From the cell containing the given text, extract its center point as [X, Y] coordinate. 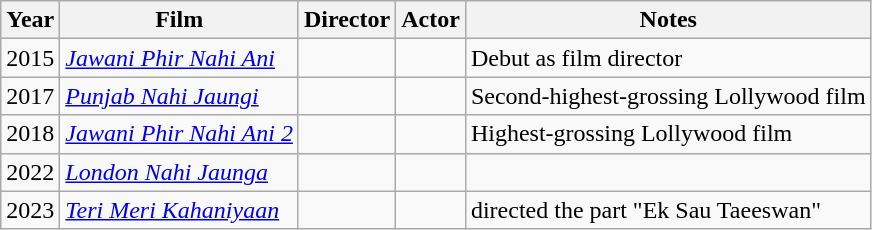
2018 [30, 134]
directed the part "Ek Sau Taeeswan" [668, 210]
Jawani Phir Nahi Ani [180, 58]
2017 [30, 96]
Film [180, 20]
2015 [30, 58]
Director [346, 20]
Year [30, 20]
Highest-grossing Lollywood film [668, 134]
London Nahi Jaunga [180, 172]
Debut as film director [668, 58]
Jawani Phir Nahi Ani 2 [180, 134]
Teri Meri Kahaniyaan [180, 210]
Notes [668, 20]
Actor [431, 20]
Punjab Nahi Jaungi [180, 96]
2023 [30, 210]
2022 [30, 172]
Second-highest-grossing Lollywood film [668, 96]
